Search for the cell housing the specified text and yield its [X, Y] center coordinate. 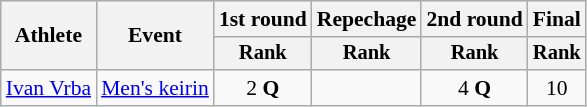
Athlete [48, 36]
Event [155, 36]
Men's keirin [155, 88]
2nd round [474, 19]
10 [557, 88]
2 Q [263, 88]
Final [557, 19]
Repechage [367, 19]
4 Q [474, 88]
1st round [263, 19]
Ivan Vrba [48, 88]
